For the text-containing cell, return its midpoint in (X, Y) coordinate format. 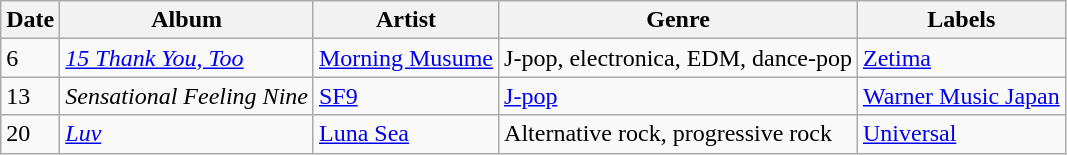
Alternative rock, progressive rock (678, 134)
J-pop (678, 96)
Sensational Feeling Nine (187, 96)
20 (30, 134)
Artist (406, 20)
6 (30, 58)
13 (30, 96)
Labels (961, 20)
Luna Sea (406, 134)
Genre (678, 20)
Date (30, 20)
Album (187, 20)
15 Thank You, Too (187, 58)
J-pop, electronica, EDM, dance-pop (678, 58)
Warner Music Japan (961, 96)
Luv (187, 134)
Morning Musume (406, 58)
Zetima (961, 58)
SF9 (406, 96)
Universal (961, 134)
